From the cell containing the given text, extract its center point as [x, y] coordinate. 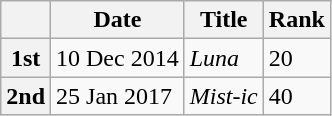
10 Dec 2014 [118, 58]
25 Jan 2017 [118, 96]
40 [296, 96]
20 [296, 58]
1st [26, 58]
Rank [296, 20]
Date [118, 20]
Title [224, 20]
Luna [224, 58]
2nd [26, 96]
Mist-ic [224, 96]
